Determine the [X, Y] coordinate at the center of the cell enclosing the given text.  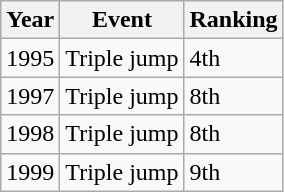
1998 [30, 134]
1997 [30, 96]
1995 [30, 58]
Year [30, 20]
4th [234, 58]
Ranking [234, 20]
1999 [30, 172]
9th [234, 172]
Event [122, 20]
